Return the [X, Y] coordinate for the center point of the cell that contains the specified text.  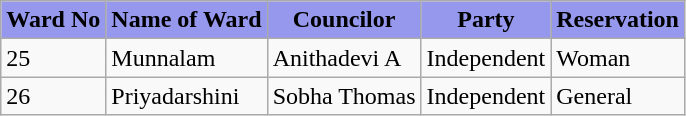
Munnalam [186, 58]
Anithadevi A [344, 58]
General [618, 96]
Priyadarshini [186, 96]
Sobha Thomas [344, 96]
25 [54, 58]
Ward No [54, 20]
Councilor [344, 20]
26 [54, 96]
Woman [618, 58]
Reservation [618, 20]
Party [486, 20]
Name of Ward [186, 20]
